Return the [X, Y] coordinate for the center point of the cell that contains the specified text.  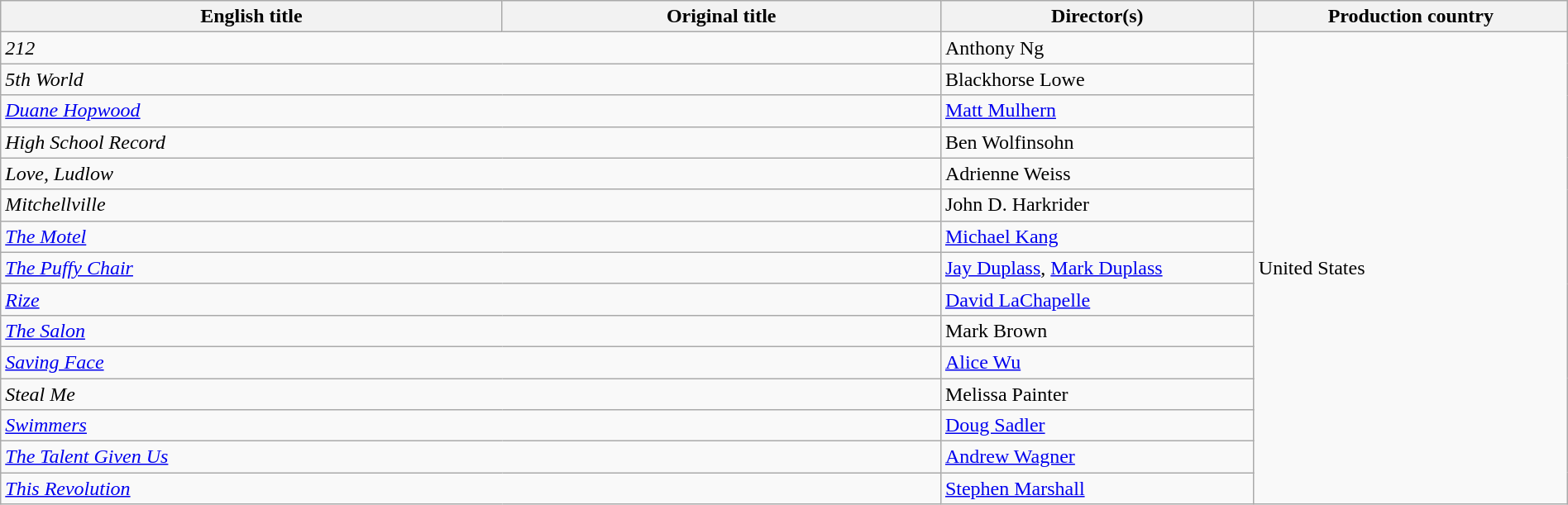
Anthony Ng [1097, 48]
David LaChapelle [1097, 299]
Mitchellville [471, 205]
Michael Kang [1097, 236]
Ben Wolfinsohn [1097, 142]
The Puffy Chair [471, 268]
United States [1411, 268]
The Motel [471, 236]
Melissa Painter [1097, 394]
Jay Duplass, Mark Duplass [1097, 268]
Director(s) [1097, 17]
This Revolution [471, 488]
Rize [471, 299]
Swimmers [471, 426]
Duane Hopwood [471, 111]
Stephen Marshall [1097, 488]
Matt Mulhern [1097, 111]
Doug Sadler [1097, 426]
5th World [471, 79]
Production country [1411, 17]
Mark Brown [1097, 331]
The Salon [471, 331]
Love, Ludlow [471, 174]
Blackhorse Lowe [1097, 79]
212 [471, 48]
The Talent Given Us [471, 457]
Steal Me [471, 394]
Saving Face [471, 362]
High School Record [471, 142]
Adrienne Weiss [1097, 174]
Alice Wu [1097, 362]
Andrew Wagner [1097, 457]
English title [251, 17]
Original title [721, 17]
John D. Harkrider [1097, 205]
